Find where the given text appears and provide that cell's center as (X, Y) coordinate. 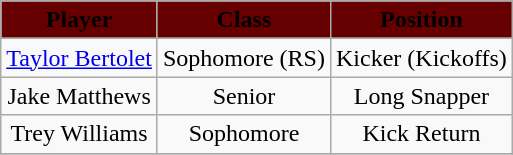
Kick Return (421, 134)
Long Snapper (421, 96)
Trey Williams (80, 134)
Taylor Bertolet (80, 58)
Sophomore (244, 134)
Class (244, 20)
Kicker (Kickoffs) (421, 58)
Jake Matthews (80, 96)
Position (421, 20)
Senior (244, 96)
Sophomore (RS) (244, 58)
Player (80, 20)
